Return (X, Y) of the center of cell containing provided text 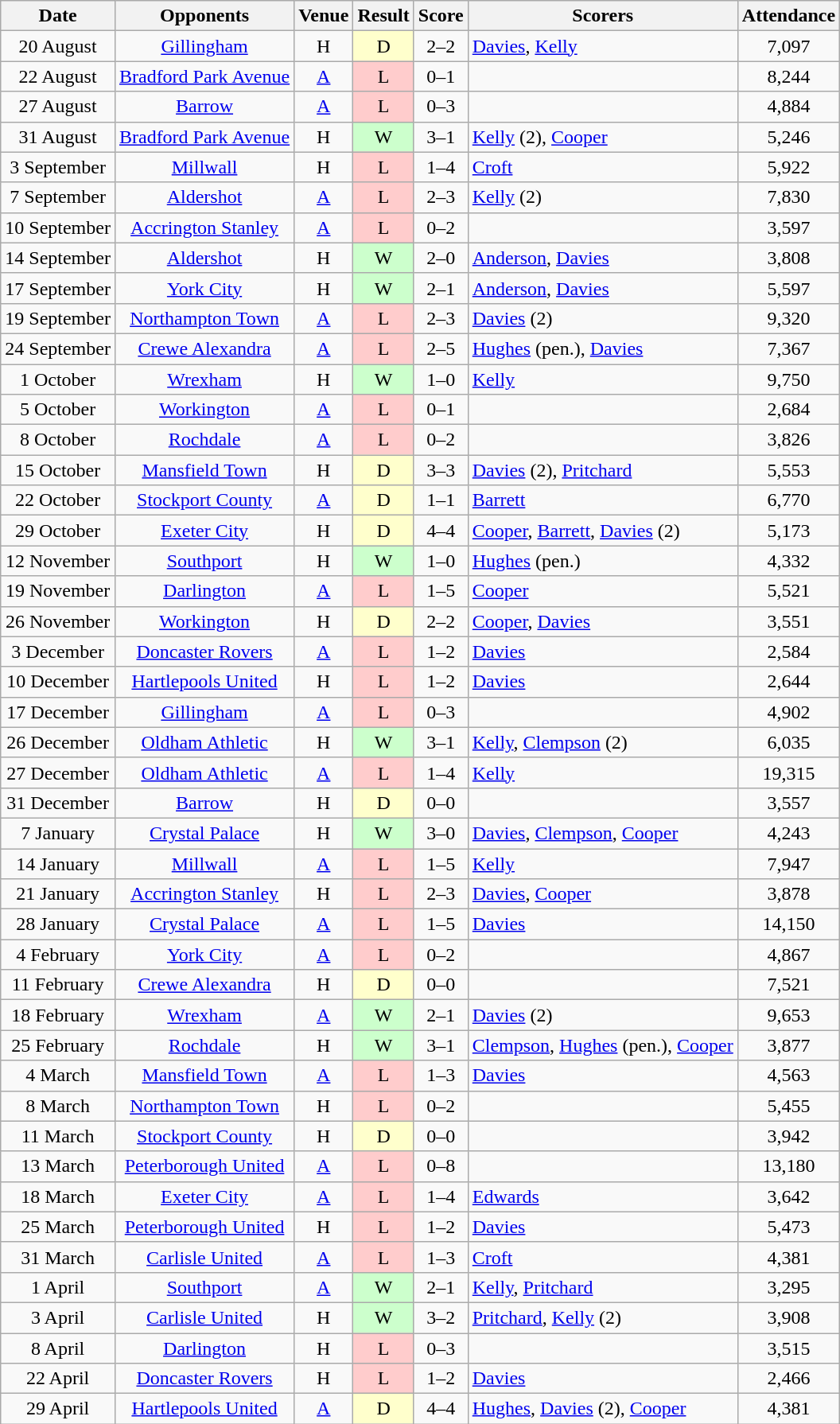
10 December (58, 682)
3,551 (788, 621)
12 November (58, 561)
5,922 (788, 167)
Davies, Kelly (603, 46)
21 January (58, 894)
Cooper, Barrett, Davies (2) (603, 531)
3,597 (788, 228)
Attendance (788, 16)
14,150 (788, 924)
5,597 (788, 288)
5,455 (788, 1106)
3,808 (788, 258)
1 April (58, 1287)
3,877 (788, 1045)
4,884 (788, 107)
4,243 (788, 833)
5,473 (788, 1227)
2–0 (441, 258)
8 April (58, 1348)
0–8 (441, 1166)
7 September (58, 197)
11 February (58, 985)
8,244 (788, 76)
2–5 (441, 348)
26 November (58, 621)
2,684 (788, 410)
Cooper, Davies (603, 621)
Cooper (603, 591)
4 March (58, 1076)
3,878 (788, 894)
19 November (58, 591)
31 March (58, 1257)
3–0 (441, 833)
28 January (58, 924)
27 August (58, 107)
5,246 (788, 137)
14 September (58, 258)
Barrett (603, 500)
25 March (58, 1227)
3,908 (788, 1317)
25 February (58, 1045)
Davies, Clempson, Cooper (603, 833)
3,942 (788, 1136)
9,750 (788, 379)
6,035 (788, 742)
Opponents (204, 16)
3,557 (788, 803)
3,642 (788, 1196)
17 September (58, 288)
31 August (58, 137)
20 August (58, 46)
Hughes (pen.), Davies (603, 348)
3,295 (788, 1287)
31 December (58, 803)
24 September (58, 348)
22 October (58, 500)
29 October (58, 531)
4,902 (788, 712)
8 October (58, 440)
27 December (58, 772)
19,315 (788, 772)
Davies, Cooper (603, 894)
1–1 (441, 500)
7,947 (788, 863)
29 April (58, 1409)
13,180 (788, 1166)
7,367 (788, 348)
22 August (58, 76)
Davies (2), Pritchard (603, 470)
10 September (58, 228)
14 January (58, 863)
Date (58, 16)
19 September (58, 318)
8 March (58, 1106)
3,826 (788, 440)
Kelly (2), Cooper (603, 137)
1 October (58, 379)
2,644 (788, 682)
26 December (58, 742)
Hughes (pen.) (603, 561)
Kelly (2) (603, 197)
7 January (58, 833)
22 April (58, 1379)
5,553 (788, 470)
4,563 (788, 1076)
7,830 (788, 197)
18 March (58, 1196)
Score (441, 16)
Kelly, Clempson (2) (603, 742)
13 March (58, 1166)
5,173 (788, 531)
15 October (58, 470)
2,584 (788, 652)
Kelly, Pritchard (603, 1287)
Edwards (603, 1196)
9,653 (788, 1015)
Clempson, Hughes (pen.), Cooper (603, 1045)
4,332 (788, 561)
7,521 (788, 985)
Result (383, 16)
4,867 (788, 955)
9,320 (788, 318)
3 September (58, 167)
2,466 (788, 1379)
Venue (324, 16)
3 December (58, 652)
11 March (58, 1136)
4 February (58, 955)
3–2 (441, 1317)
18 February (58, 1015)
6,770 (788, 500)
Scorers (603, 16)
7,097 (788, 46)
3–3 (441, 470)
5,521 (788, 591)
5 October (58, 410)
3 April (58, 1317)
17 December (58, 712)
3,515 (788, 1348)
Pritchard, Kelly (2) (603, 1317)
Hughes, Davies (2), Cooper (603, 1409)
